Detect which cell encompasses the target text, then output its [x, y] center coordinate. 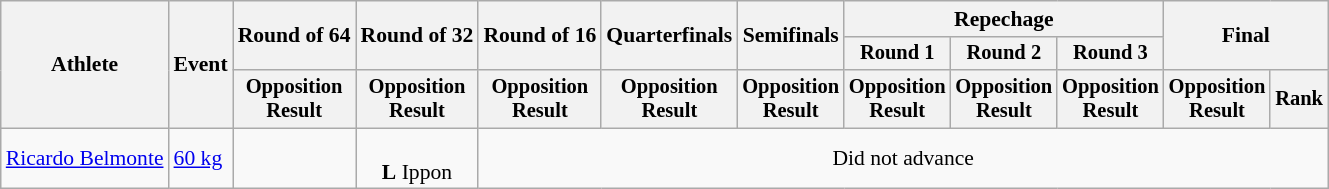
60 kg [201, 158]
Semifinals [790, 36]
Quarterfinals [669, 36]
Round 1 [898, 54]
Round 3 [1110, 54]
Round of 16 [540, 36]
Did not advance [902, 158]
Round of 64 [294, 36]
Round 2 [1004, 54]
Repechage [1004, 19]
Final [1246, 36]
Rank [1299, 99]
Round of 32 [418, 36]
Ricardo Belmonte [85, 158]
Athlete [85, 64]
Event [201, 64]
L Ippon [418, 158]
